Extract the (X, Y) coordinate from the center of the cell holding the provided text.  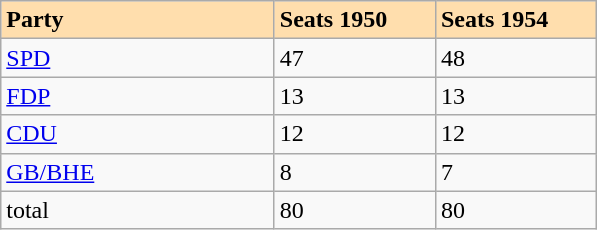
GB/BHE (138, 172)
47 (354, 58)
8 (354, 172)
CDU (138, 134)
total (138, 210)
Party (138, 20)
7 (516, 172)
Seats 1954 (516, 20)
FDP (138, 96)
Seats 1950 (354, 20)
SPD (138, 58)
48 (516, 58)
